Return (X, Y) of the center of cell containing provided text 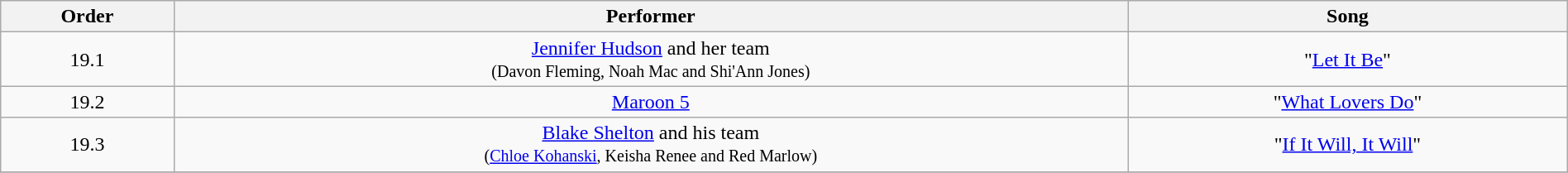
"Let It Be" (1348, 60)
19.2 (88, 102)
19.3 (88, 144)
Maroon 5 (651, 102)
Performer (651, 17)
19.1 (88, 60)
"If It Will, It Will" (1348, 144)
"What Lovers Do" (1348, 102)
Order (88, 17)
Blake Shelton and his team (Chloe Kohanski, Keisha Renee and Red Marlow) (651, 144)
Jennifer Hudson and her team (Davon Fleming, Noah Mac and Shi'Ann Jones) (651, 60)
Song (1348, 17)
